Output the [x, y] coordinate of the center of the cell containing the given text.  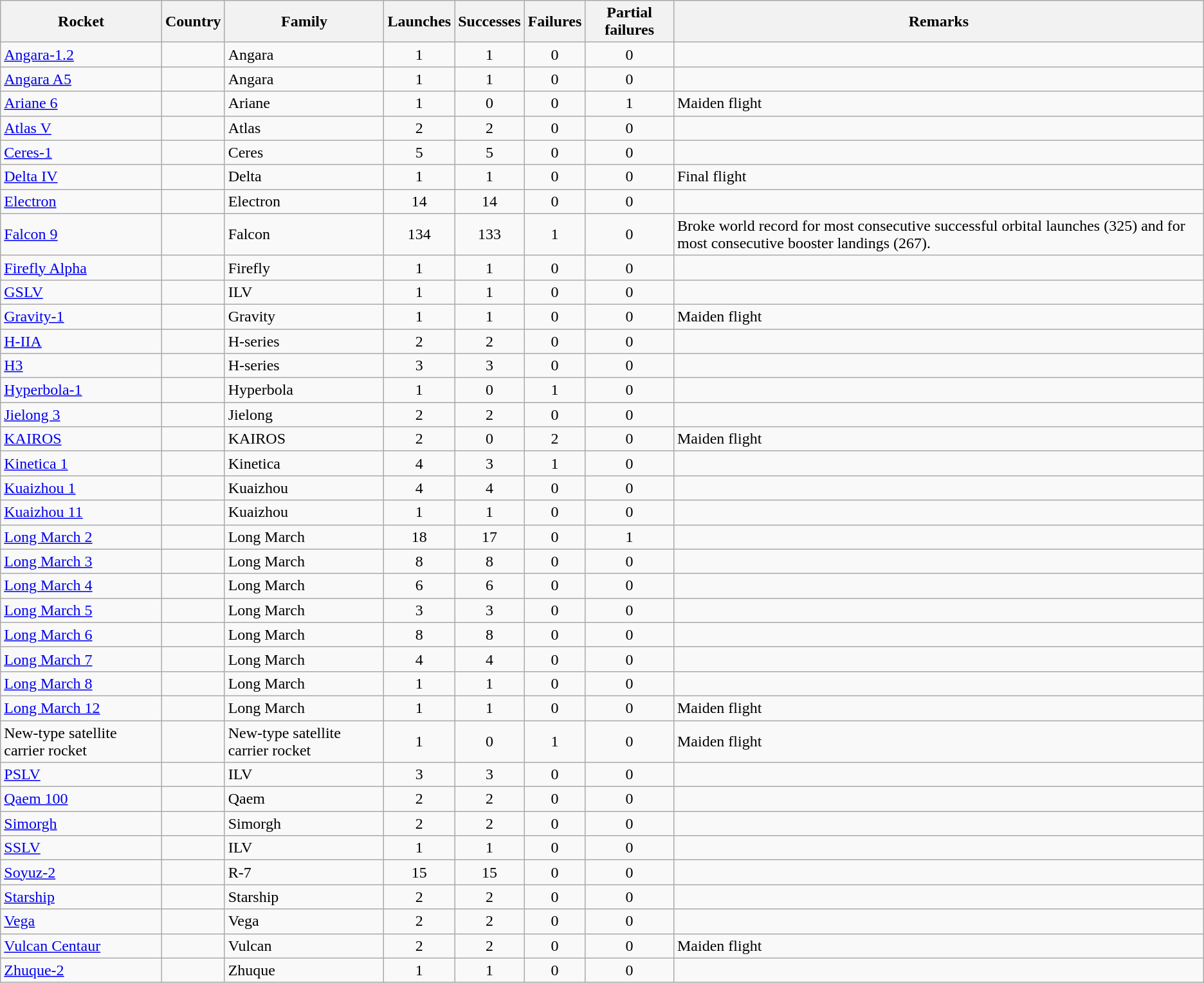
Partial failures [630, 22]
Falcon [304, 234]
Kuaizhou 1 [81, 488]
R-7 [304, 872]
H-IIA [81, 341]
Long March 3 [81, 561]
Vulcan [304, 946]
17 [489, 537]
Long March 12 [81, 708]
Failures [554, 22]
Ariane [304, 104]
Rocket [81, 22]
Qaem 100 [81, 799]
Ceres-1 [81, 152]
133 [489, 234]
18 [419, 537]
Ceres [304, 152]
Broke world record for most consecutive successful orbital launches (325) and for most consecutive booster landings (267). [938, 234]
Launches [419, 22]
Delta IV [81, 177]
Atlas [304, 128]
Atlas V [81, 128]
Angara-1.2 [81, 55]
Country [193, 22]
Kinetica [304, 464]
Zhuque [304, 970]
Long March 5 [81, 610]
Gravity-1 [81, 316]
Long March 8 [81, 683]
Hyperbola [304, 390]
Kuaizhou 11 [81, 512]
Long March 2 [81, 537]
GSLV [81, 292]
134 [419, 234]
Vulcan Centaur [81, 946]
PSLV [81, 775]
Long March 4 [81, 586]
Soyuz-2 [81, 872]
Successes [489, 22]
Jielong 3 [81, 415]
SSLV [81, 848]
Family [304, 22]
Falcon 9 [81, 234]
Kinetica 1 [81, 464]
Firefly [304, 267]
Hyperbola-1 [81, 390]
Jielong [304, 415]
Long March 7 [81, 659]
Ariane 6 [81, 104]
Delta [304, 177]
Long March 6 [81, 635]
Angara A5 [81, 79]
Qaem [304, 799]
Zhuque-2 [81, 970]
H3 [81, 366]
Remarks [938, 22]
Firefly Alpha [81, 267]
Final flight [938, 177]
Gravity [304, 316]
